Pinpoint the cell where the given text exists, returning its (X, Y) midpoint coordinate. 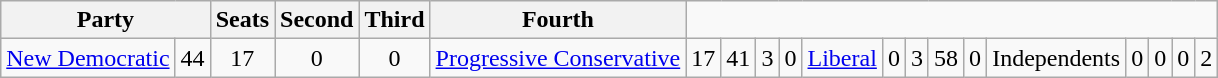
Seats (242, 20)
Liberal (842, 58)
Party (106, 20)
2 (1206, 58)
44 (192, 58)
58 (946, 58)
Independents (1056, 58)
Progressive Conservative (558, 58)
Fourth (558, 20)
Second (317, 20)
41 (738, 58)
Third (394, 20)
New Democratic (88, 58)
